Output the [X, Y] coordinate of the center of the cell containing the given text.  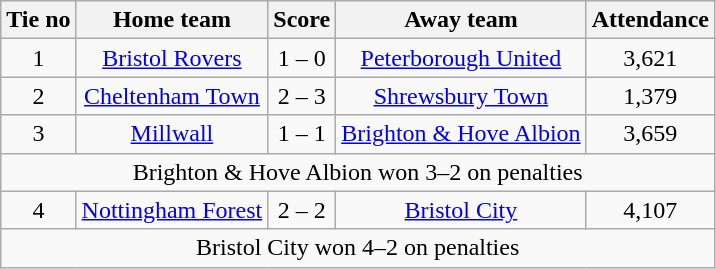
Score [302, 20]
3,659 [650, 134]
Bristol City won 4–2 on penalties [358, 248]
2 – 3 [302, 96]
Tie no [38, 20]
1,379 [650, 96]
1 – 1 [302, 134]
3,621 [650, 58]
Bristol City [461, 210]
3 [38, 134]
1 [38, 58]
2 – 2 [302, 210]
Millwall [172, 134]
4 [38, 210]
Peterborough United [461, 58]
Nottingham Forest [172, 210]
Shrewsbury Town [461, 96]
Brighton & Hove Albion [461, 134]
Brighton & Hove Albion won 3–2 on penalties [358, 172]
Bristol Rovers [172, 58]
Away team [461, 20]
Cheltenham Town [172, 96]
Home team [172, 20]
Attendance [650, 20]
4,107 [650, 210]
2 [38, 96]
1 – 0 [302, 58]
